Capture the cell that displays the provided text and extract its (x, y) central coordinate. 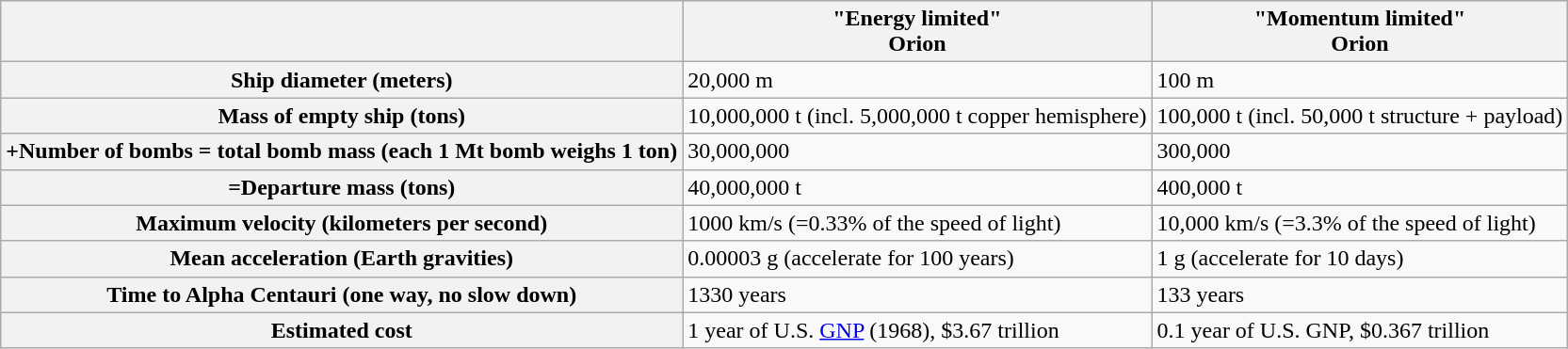
1000 km/s (=0.33% of the speed of light) (917, 223)
100 m (1360, 80)
"Momentum limited"Orion (1360, 32)
0.00003 g (accelerate for 100 years) (917, 259)
1 year of U.S. GNP (1968), $3.67 trillion (917, 330)
Estimated cost (342, 330)
"Energy limited"Orion (917, 32)
Ship diameter (meters) (342, 80)
Maximum velocity (kilometers per second) (342, 223)
1330 years (917, 294)
100,000 t (incl. 50,000 t structure + payload) (1360, 116)
40,000,000 t (917, 187)
20,000 m (917, 80)
+Number of bombs = total bomb mass (each 1 Mt bomb weighs 1 ton) (342, 151)
300,000 (1360, 151)
1 g (accelerate for 10 days) (1360, 259)
10,000,000 t (incl. 5,000,000 t copper hemisphere) (917, 116)
Mass of empty ship (tons) (342, 116)
Mean acceleration (Earth gravities) (342, 259)
30,000,000 (917, 151)
400,000 t (1360, 187)
Time to Alpha Centauri (one way, no slow down) (342, 294)
=Departure mass (tons) (342, 187)
0.1 year of U.S. GNP, $0.367 trillion (1360, 330)
133 years (1360, 294)
10,000 km/s (=3.3% of the speed of light) (1360, 223)
